Scan for the cell matching the given text and deliver its [x, y] coordinate at center. 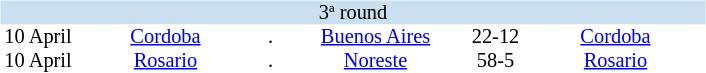
58-5 [496, 60]
3ª round [352, 12]
22-12 [496, 36]
Buenos Aires [376, 36]
Noreste [376, 60]
